Detect which cell encompasses the target text, then output its [X, Y] center coordinate. 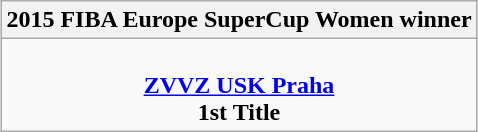
ZVVZ USK Praha 1st Title [239, 85]
2015 FIBA Europe SuperCup Women winner [239, 20]
